Search for the cell housing the specified text and yield its (x, y) center coordinate. 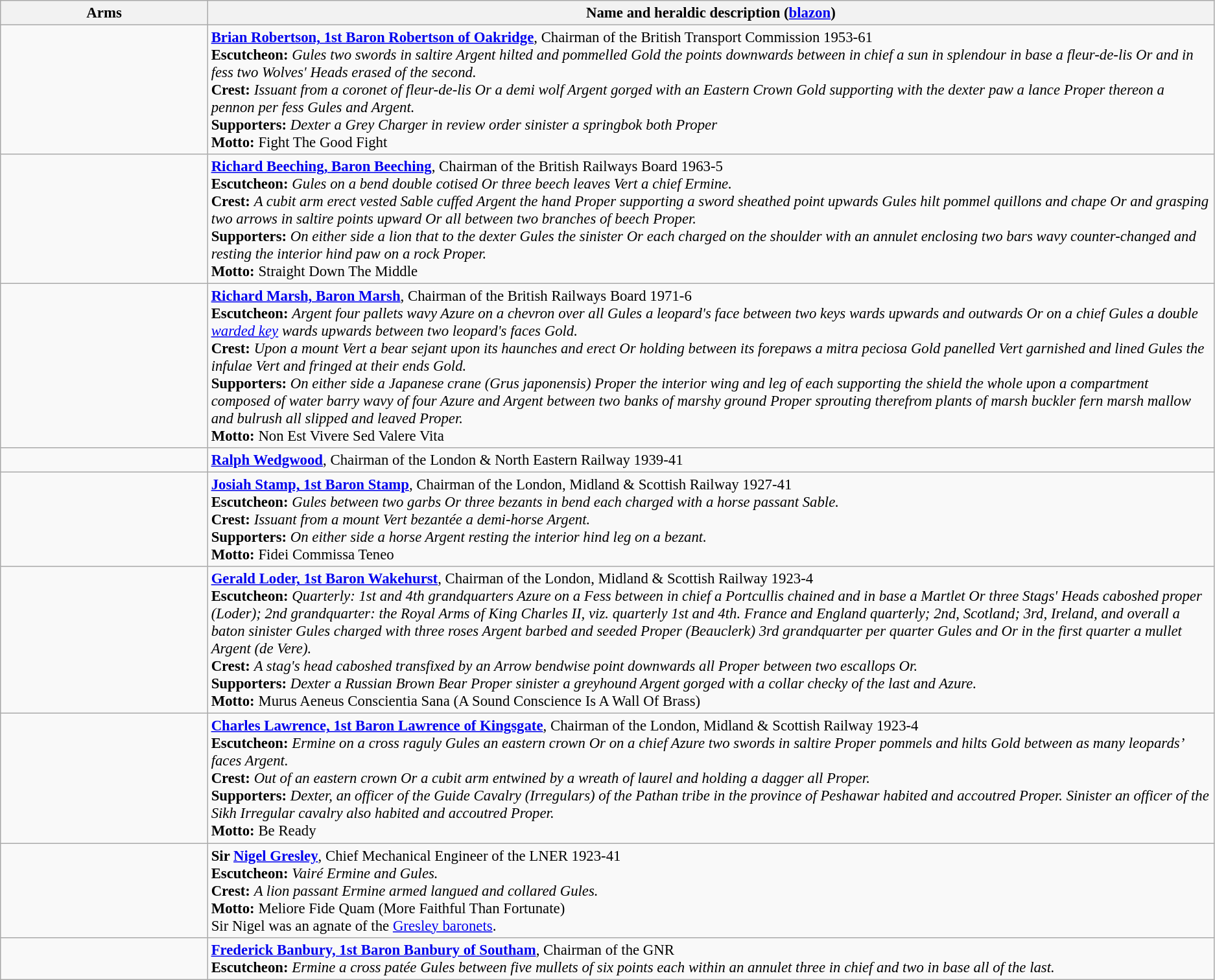
Ralph Wedgwood, Chairman of the London & North Eastern Railway 1939-41 (711, 460)
Arms (104, 13)
Name and heraldic description (blazon) (711, 13)
